Return (x, y) of the center of cell containing provided text 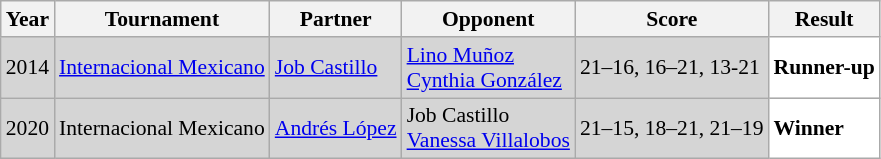
21–15, 18–21, 21–19 (672, 128)
Job Castillo (336, 68)
2014 (28, 68)
Winner (824, 128)
Partner (336, 19)
Job Castillo Vanessa Villalobos (488, 128)
Lino Muñoz Cynthia González (488, 68)
21–16, 16–21, 13-21 (672, 68)
Result (824, 19)
Year (28, 19)
Andrés López (336, 128)
Runner-up (824, 68)
Opponent (488, 19)
2020 (28, 128)
Score (672, 19)
Tournament (162, 19)
